Return (X, Y) of the center of cell containing provided text 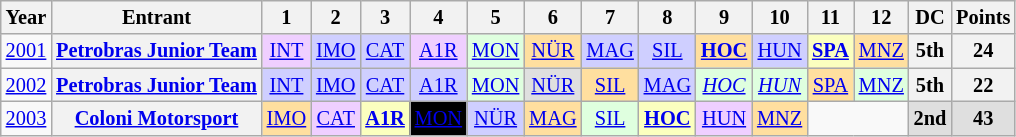
2001 (26, 51)
22 (983, 85)
24 (983, 51)
9 (724, 17)
2003 (26, 118)
43 (983, 118)
DC (930, 17)
Year (26, 17)
2nd (930, 118)
2002 (26, 85)
7 (610, 17)
4 (438, 17)
3 (384, 17)
10 (780, 17)
2 (336, 17)
1 (286, 17)
Points (983, 17)
12 (882, 17)
8 (668, 17)
Coloni Motorsport (156, 118)
Entrant (156, 17)
5 (496, 17)
11 (830, 17)
6 (552, 17)
